Determine the (x, y) coordinate at the center of the cell enclosing the given text.  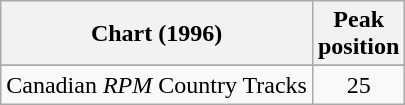
Peakposition (358, 34)
Canadian RPM Country Tracks (157, 85)
Chart (1996) (157, 34)
25 (358, 85)
